Extract the (x, y) coordinate from the center of the cell holding the provided text.  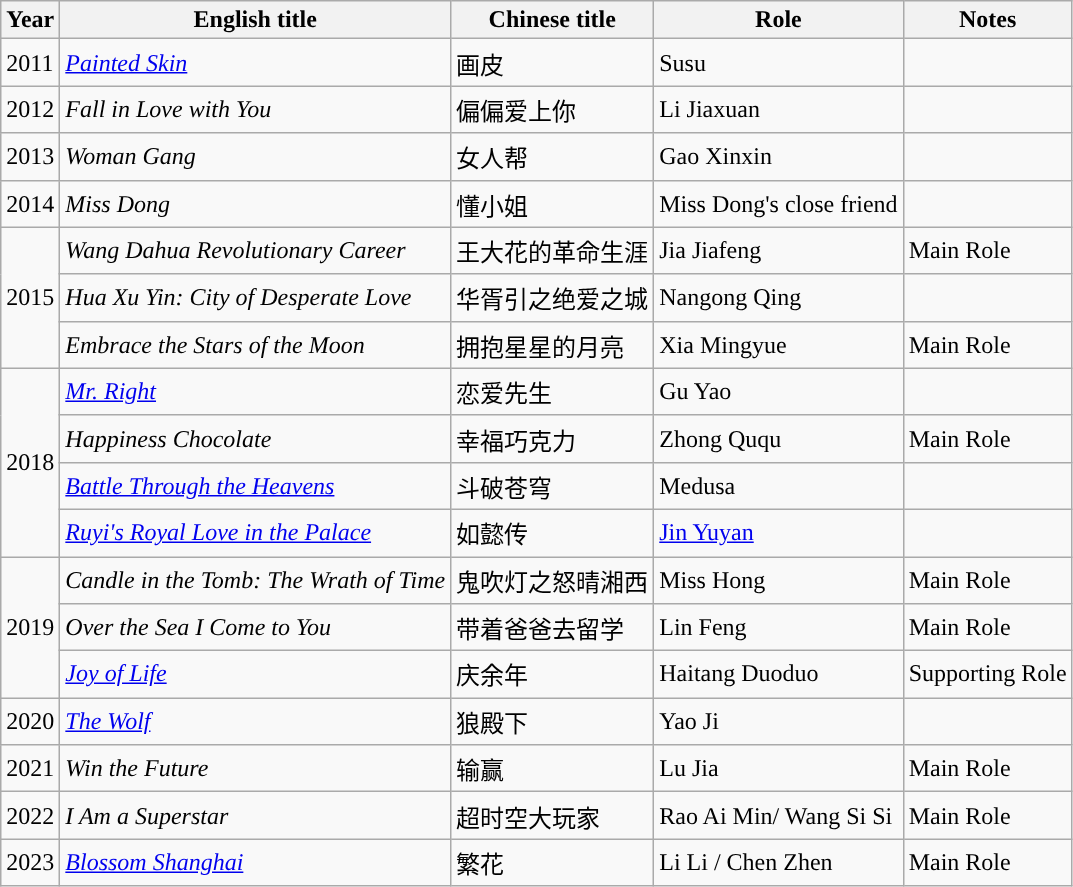
Ruyi's Royal Love in the Palace (256, 532)
2011 (30, 62)
Painted Skin (256, 62)
Woman Gang (256, 156)
Miss Hong (778, 580)
Rao Ai Min/ Wang Si Si (778, 816)
Lu Jia (778, 768)
拥抱星星的月亮 (552, 344)
Yao Ji (778, 722)
Year (30, 20)
Notes (988, 20)
Li Jiaxuan (778, 110)
鬼吹灯之怒晴湘西 (552, 580)
画皮 (552, 62)
Li Li / Chen Zhen (778, 862)
幸福巧克力 (552, 438)
2023 (30, 862)
I Am a Superstar (256, 816)
Susu (778, 62)
斗破苍穹 (552, 486)
2012 (30, 110)
Gao Xinxin (778, 156)
Happiness Chocolate (256, 438)
偏偏爱上你 (552, 110)
庆余年 (552, 674)
Medusa (778, 486)
2014 (30, 204)
Nangong Qing (778, 298)
Blossom Shanghai (256, 862)
Miss Dong's close friend (778, 204)
Hua Xu Yin: City of Desperate Love (256, 298)
输赢 (552, 768)
Fall in Love with You (256, 110)
Jin Yuyan (778, 532)
Xia Mingyue (778, 344)
Lin Feng (778, 628)
华胥引之绝爱之城 (552, 298)
The Wolf (256, 722)
2015 (30, 298)
如懿传 (552, 532)
2022 (30, 816)
Jia Jiafeng (778, 250)
Haitang Duoduo (778, 674)
超时空大玩家 (552, 816)
Gu Yao (778, 392)
Candle in the Tomb: The Wrath of Time (256, 580)
2021 (30, 768)
Zhong Ququ (778, 438)
Joy of Life (256, 674)
女人帮 (552, 156)
Chinese title (552, 20)
Miss Dong (256, 204)
2020 (30, 722)
Embrace the Stars of the Moon (256, 344)
Over the Sea I Come to You (256, 628)
2019 (30, 626)
繁花 (552, 862)
Battle Through the Heavens (256, 486)
Win the Future (256, 768)
2013 (30, 156)
带着爸爸去留学 (552, 628)
English title (256, 20)
懂小姐 (552, 204)
2018 (30, 462)
恋爱先生 (552, 392)
狼殿下 (552, 722)
Mr. Right (256, 392)
Wang Dahua Revolutionary Career (256, 250)
王大花的革命生涯 (552, 250)
Role (778, 20)
Supporting Role (988, 674)
